Search for the cell housing the specified text and yield its [X, Y] center coordinate. 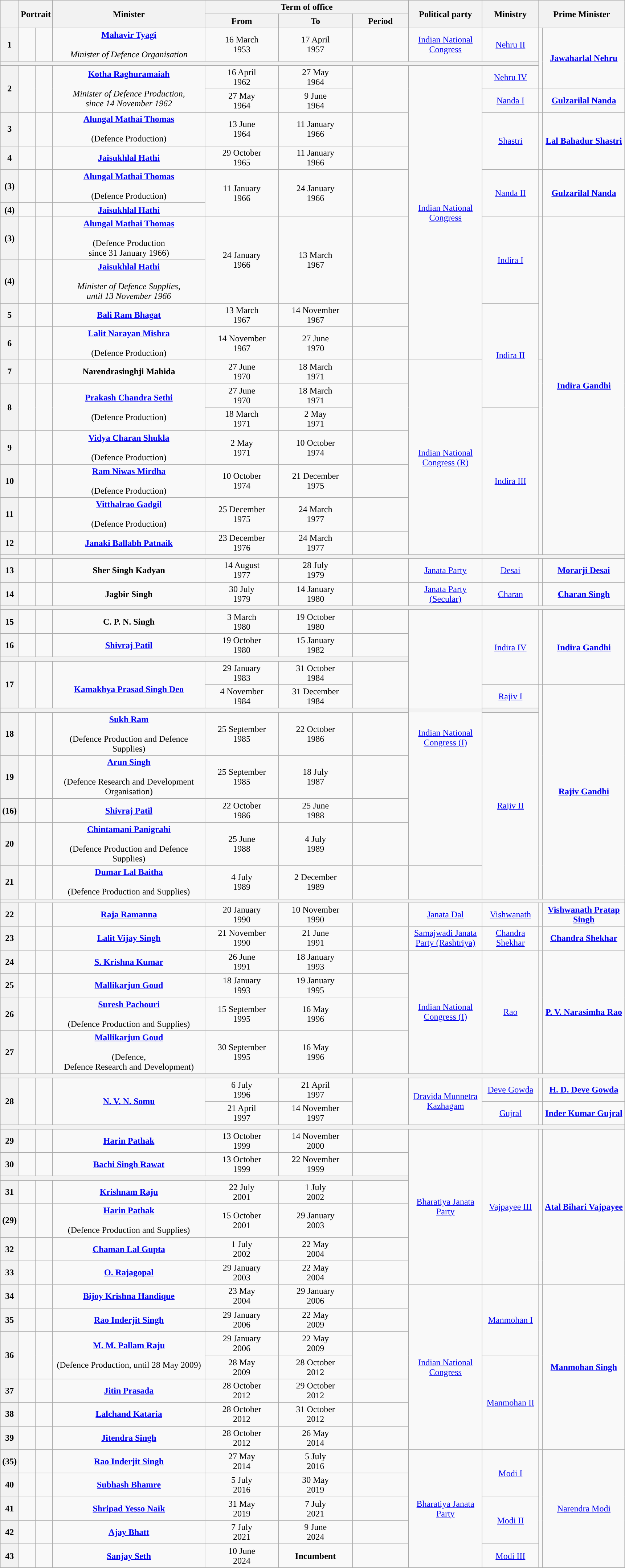
30 July1979 [242, 594]
Mallikarjun Goud [128, 985]
24 [9, 962]
25 December1975 [242, 514]
15 January1982 [316, 645]
Raja Ramanna [128, 915]
10 June2024 [242, 1556]
11 [9, 514]
Shastri [510, 141]
29 October1965 [242, 157]
10 [9, 481]
Dravida Munnetra Kazhagam [446, 1102]
17 April1957 [316, 45]
Suresh Pachouri(Defence Production and Supplies) [128, 1014]
43 [9, 1556]
Modi II [510, 1520]
Sher Singh Kadyan [128, 570]
31 [9, 1192]
Janaki Ballabh Patnaik [128, 543]
Jitendra Singh [128, 1438]
Mahavir TyagiMinister of Defence Organisation [128, 45]
Deve Gowda [510, 1090]
2 December1989 [316, 882]
27 May2014 [242, 1462]
17 [9, 684]
29 [9, 1141]
Rajiv Gandhi [584, 792]
Alungal Mathai Thomas(Defence Productionsince 31 January 1966) [128, 238]
14 November1997 [316, 1114]
M. M. Pallam Raju(Defence Production, until 28 May 2009) [128, 1355]
5 [9, 315]
Lalit Narayan Mishra(Defence Production) [128, 343]
Morarji Desai [584, 570]
Nehru II [510, 45]
8 [9, 407]
Jawaharlal Nehru [584, 58]
9 [9, 448]
38 [9, 1414]
22 July2001 [242, 1192]
Ministry [510, 14]
Charan [510, 594]
23 May2004 [242, 1296]
Harin Pathak [128, 1141]
To [316, 21]
32 [9, 1249]
(35) [9, 1462]
Manmohan Singh [584, 1367]
Political party [446, 14]
Incumbent [316, 1556]
39 [9, 1438]
Bijoy Krishna Handique [128, 1296]
Portrait [36, 14]
Manmohan II [510, 1402]
Rao [510, 1012]
Inder Kumar Gujral [584, 1114]
Indira II [510, 355]
Vidya Charan Shukla(Defence Production) [128, 448]
6 July1996 [242, 1090]
13 [9, 570]
21 June1991 [316, 938]
Modi III [510, 1556]
13 June1964 [242, 129]
Shripad Yesso Naik [128, 1509]
31 October1984 [316, 672]
Ajay Bhatt [128, 1532]
20 [9, 844]
15 [9, 622]
Lalit Vijay Singh [128, 938]
Jaisukhlal HathiMinister of Defence Supplies,until 13 November 1966 [128, 281]
Subhash Bhamre [128, 1485]
Period [380, 21]
21 December1975 [316, 481]
15 October2001 [242, 1221]
28 May2009 [242, 1367]
15 September1995 [242, 1014]
29 January1983 [242, 672]
Sanjay Seth [128, 1556]
4 [9, 157]
18 July1987 [316, 777]
1 [9, 45]
Rajiv I [510, 696]
36 [9, 1355]
Ram Niwas Mirdha(Defence Production) [128, 481]
Vajpayee III [510, 1207]
30 [9, 1164]
9 June1964 [316, 101]
14 [9, 594]
28 July1979 [316, 570]
2 [9, 89]
Bali Ram Bhagat [128, 315]
3 March1980 [242, 622]
Gujral [510, 1114]
16 March1953 [242, 45]
7 [9, 372]
26 June1991 [242, 962]
14 August1977 [242, 570]
Atal Bihari Vajpayee [584, 1207]
31 December1984 [316, 696]
(16) [9, 810]
Prime Minister [582, 14]
S. Krishna Kumar [128, 962]
C. P. N. Singh [128, 622]
34 [9, 1296]
30 May2019 [316, 1485]
35 [9, 1320]
Term of office [307, 7]
Minister [128, 14]
21 November1990 [242, 938]
From [242, 21]
Vishwanath Pratap Singh [584, 915]
Indira III [510, 481]
Jagbir Singh [128, 594]
Manmohan I [510, 1320]
Chaman Lal Gupta [128, 1249]
16 [9, 645]
Janata Party (Secular) [446, 594]
31 October2012 [316, 1414]
Indira I [510, 260]
14 January1980 [316, 594]
Nanda II [510, 193]
22 [9, 915]
Nehru IV [510, 77]
Harin Pathak(Defence Production and Supplies) [128, 1221]
Modi I [510, 1473]
10 November1990 [316, 915]
Dumar Lal Baitha(Defence Production and Supplies) [128, 882]
N. V. N. Somu [128, 1102]
41 [9, 1509]
4 November1984 [242, 696]
Narendra Modi [584, 1509]
(29) [9, 1221]
H. D. Deve Gowda [584, 1090]
14 November2000 [316, 1141]
Rajiv II [510, 806]
26 [9, 1014]
Jitin Prasada [128, 1391]
33 [9, 1272]
Vishwanath [510, 915]
29 October2012 [316, 1391]
Bachi Singh Rawat [128, 1164]
28 [9, 1102]
Lalchand Kataria [128, 1414]
Lal Bahadur Shastri [584, 141]
21 [9, 882]
Prakash Chandra Sethi(Defence Production) [128, 407]
P. V. Narasimha Rao [584, 1012]
37 [9, 1391]
O. Rajagopal [128, 1272]
Indian National Congress (R) [446, 457]
Janata Party [446, 570]
23 [9, 938]
19 [9, 777]
16 April1962 [242, 77]
3 [9, 129]
20 January1990 [242, 915]
27 [9, 1052]
Sukh Ram(Defence Production and Defence Supplies) [128, 734]
31 May2019 [242, 1509]
19 January1995 [316, 985]
Nanda I [510, 101]
Vitthalrao Gadgil(Defence Production) [128, 514]
6 [9, 343]
Mallikarjun Goud(Defence,Defence Research and Development) [128, 1052]
Krishnam Raju [128, 1192]
30 September1995 [242, 1052]
42 [9, 1532]
Charan Singh [584, 594]
18 [9, 734]
22 November1999 [316, 1164]
25 [9, 985]
26 May2014 [316, 1438]
Samajwadi Janata Party (Rashtriya) [446, 938]
Indira IV [510, 647]
Kamakhya Prasad Singh Deo [128, 684]
Narendrasinghji Mahida [128, 372]
23 December1976 [242, 543]
Chintamani Panigrahi(Defence Production and Defence Supplies) [128, 844]
9 June2024 [316, 1532]
Desai [510, 570]
40 [9, 1485]
Kotha RaghuramaiahMinister of Defence Production,since 14 November 1962 [128, 89]
Janata Dal [446, 915]
Arun Singh(Defence Research and Development Organisation) [128, 777]
12 [9, 543]
